Detect which cell encompasses the target text, then output its [X, Y] center coordinate. 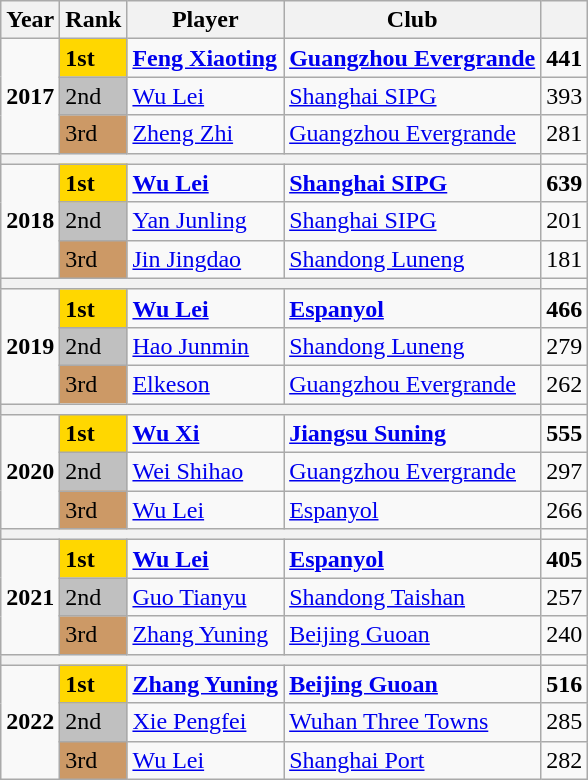
516 [564, 684]
Wuhan Three Towns [412, 722]
441 [564, 58]
201 [564, 221]
2018 [30, 221]
240 [564, 635]
266 [564, 510]
Shandong Taishan [412, 597]
393 [564, 96]
405 [564, 559]
279 [564, 346]
Zheng Zhi [206, 134]
639 [564, 183]
2020 [30, 472]
Elkeson [206, 384]
Player [206, 20]
285 [564, 722]
Wu Xi [206, 434]
Xie Pengfei [206, 722]
466 [564, 308]
Guo Tianyu [206, 597]
2021 [30, 597]
Yan Junling [206, 221]
262 [564, 384]
Wei Shihao [206, 472]
Rank [94, 20]
297 [564, 472]
555 [564, 434]
281 [564, 134]
282 [564, 760]
Club [412, 20]
2019 [30, 346]
2017 [30, 96]
Hao Junmin [206, 346]
Year [30, 20]
Jiangsu Suning [412, 434]
257 [564, 597]
181 [564, 259]
Shanghai Port [412, 760]
2022 [30, 722]
Feng Xiaoting [206, 58]
Jin Jingdao [206, 259]
